Pinpoint the cell where the given text exists, returning its (x, y) midpoint coordinate. 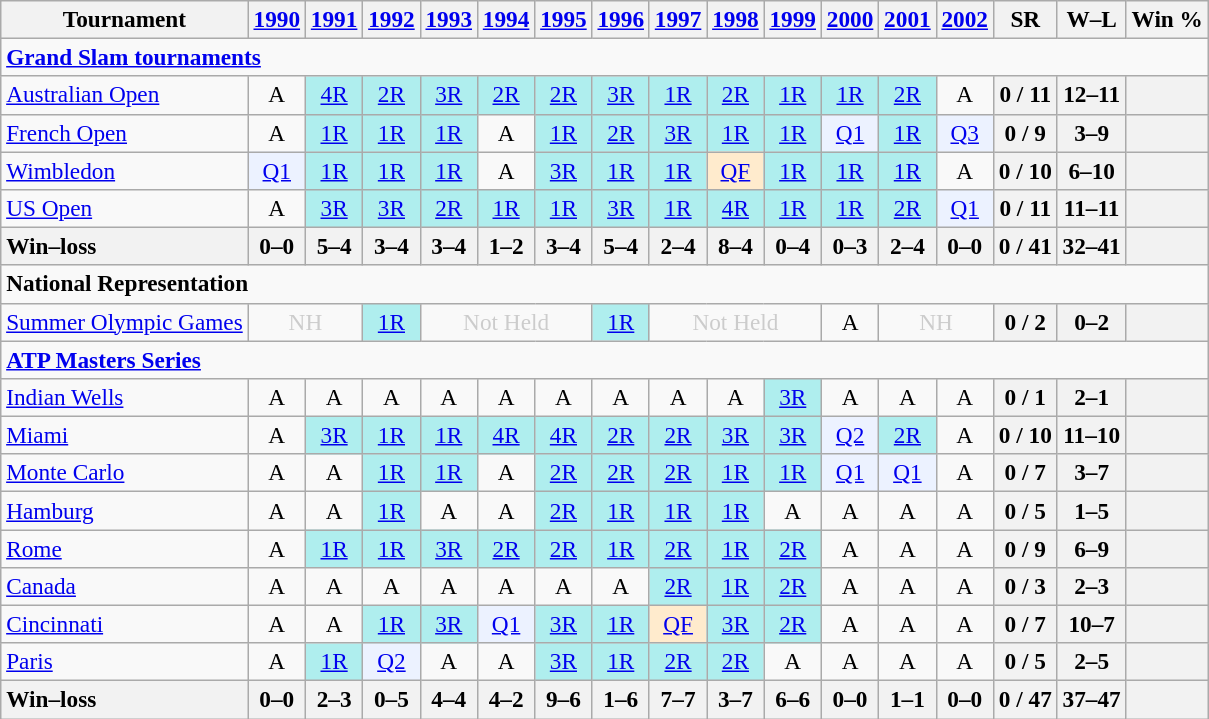
0 / 2 (1025, 322)
Indian Wells (124, 397)
37–47 (1092, 699)
1995 (564, 19)
Q3 (964, 133)
7–7 (678, 699)
Grand Slam tournaments (605, 57)
4–2 (506, 699)
1996 (620, 19)
1–5 (1092, 510)
32–41 (1092, 246)
Australian Open (124, 95)
Wimbledon (124, 170)
0 / 47 (1025, 699)
Hamburg (124, 510)
11–10 (1092, 435)
Canada (124, 586)
1999 (792, 19)
US Open (124, 208)
Monte Carlo (124, 473)
2000 (850, 19)
1–6 (620, 699)
0–2 (1092, 322)
3–9 (1092, 133)
1–1 (908, 699)
1992 (392, 19)
1998 (736, 19)
6–10 (1092, 170)
0–5 (392, 699)
Win % (1167, 19)
National Representation (605, 284)
Summer Olympic Games (124, 322)
0–3 (850, 246)
12–11 (1092, 95)
Miami (124, 435)
Tournament (124, 19)
11–11 (1092, 208)
Cincinnati (124, 624)
ATP Masters Series (605, 359)
10–7 (1092, 624)
2001 (908, 19)
0 / 1 (1025, 397)
French Open (124, 133)
SR (1025, 19)
1991 (334, 19)
0 / 41 (1025, 246)
8–4 (736, 246)
2002 (964, 19)
2–5 (1092, 662)
2–1 (1092, 397)
1993 (448, 19)
0 / 3 (1025, 586)
4–4 (448, 699)
6–9 (1092, 548)
1–2 (506, 246)
Paris (124, 662)
6–6 (792, 699)
1990 (276, 19)
9–6 (564, 699)
W–L (1092, 19)
1997 (678, 19)
Rome (124, 548)
0–4 (792, 246)
1994 (506, 19)
